Pinpoint the cell where the given text exists, returning its (x, y) midpoint coordinate. 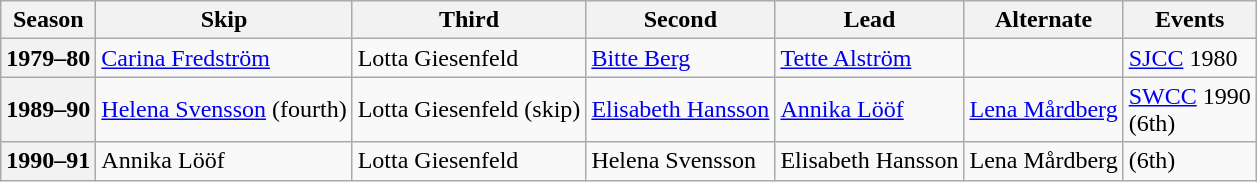
SWCC 1990 (6th) (1190, 110)
Alternate (1044, 20)
Helena Svensson (680, 161)
Helena Svensson (fourth) (224, 110)
Season (48, 20)
SJCC 1980 (1190, 58)
Second (680, 20)
Skip (224, 20)
Events (1190, 20)
(6th) (1190, 161)
Tette Alström (870, 58)
Third (469, 20)
Lotta Giesenfeld (skip) (469, 110)
Carina Fredström (224, 58)
1990–91 (48, 161)
1979–80 (48, 58)
Lead (870, 20)
Bitte Berg (680, 58)
1989–90 (48, 110)
